Detect which cell encompasses the target text, then output its (x, y) center coordinate. 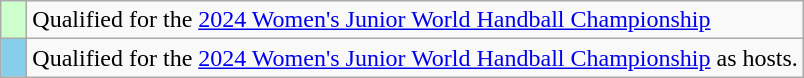
Qualified for the 2024 Women's Junior World Handball Championship as hosts. (416, 58)
Qualified for the 2024 Women's Junior World Handball Championship (416, 20)
